Extract the (x, y) coordinate from the center of the cell holding the provided text.  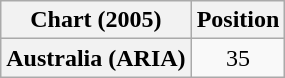
Chart (2005) (96, 20)
Position (238, 20)
35 (238, 58)
Australia (ARIA) (96, 58)
